Provide the [x, y] coordinate of the cell's center where the given text is located.  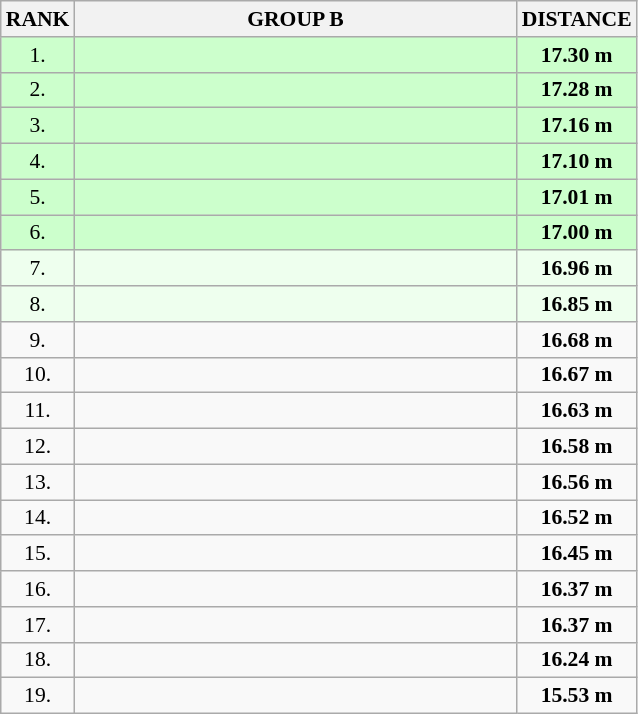
16.24 m [577, 660]
16.68 m [577, 340]
16.45 m [577, 554]
17.01 m [577, 197]
16.96 m [577, 269]
2. [38, 90]
12. [38, 447]
16.63 m [577, 411]
19. [38, 696]
6. [38, 233]
3. [38, 126]
10. [38, 375]
17.00 m [577, 233]
17.28 m [577, 90]
DISTANCE [577, 19]
16.85 m [577, 304]
17.16 m [577, 126]
16.56 m [577, 482]
1. [38, 55]
16.52 m [577, 518]
17.30 m [577, 55]
4. [38, 162]
17.10 m [577, 162]
13. [38, 482]
8. [38, 304]
RANK [38, 19]
GROUP B [295, 19]
11. [38, 411]
15.53 m [577, 696]
15. [38, 554]
9. [38, 340]
17. [38, 625]
7. [38, 269]
5. [38, 197]
14. [38, 518]
16.58 m [577, 447]
16.67 m [577, 375]
18. [38, 660]
16. [38, 589]
